Find where the given text appears and provide that cell's center as [x, y] coordinate. 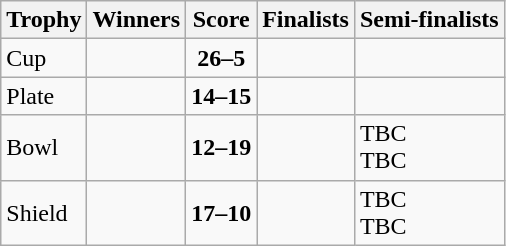
Plate [44, 96]
Cup [44, 58]
Finalists [306, 20]
14–15 [222, 96]
26–5 [222, 58]
Shield [44, 212]
Semi-finalists [429, 20]
Bowl [44, 148]
Winners [136, 20]
Score [222, 20]
12–19 [222, 148]
Trophy [44, 20]
17–10 [222, 212]
